Identify which cell holds the provided text, then report its (X, Y) central coordinate. 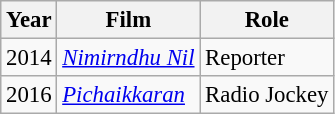
Reporter (267, 58)
Year (29, 20)
Role (267, 20)
2016 (29, 95)
2014 (29, 58)
Film (128, 20)
Pichaikkaran (128, 95)
Radio Jockey (267, 95)
Nimirndhu Nil (128, 58)
